Extract the [X, Y] coordinate from the center of the cell holding the provided text.  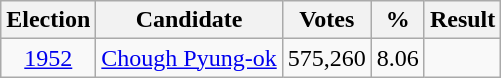
1952 [48, 58]
Election [48, 20]
% [398, 20]
Votes [326, 20]
Result [462, 20]
575,260 [326, 58]
Chough Pyung-ok [189, 58]
Candidate [189, 20]
8.06 [398, 58]
